Determine the (X, Y) coordinate at the center of the cell enclosing the given text.  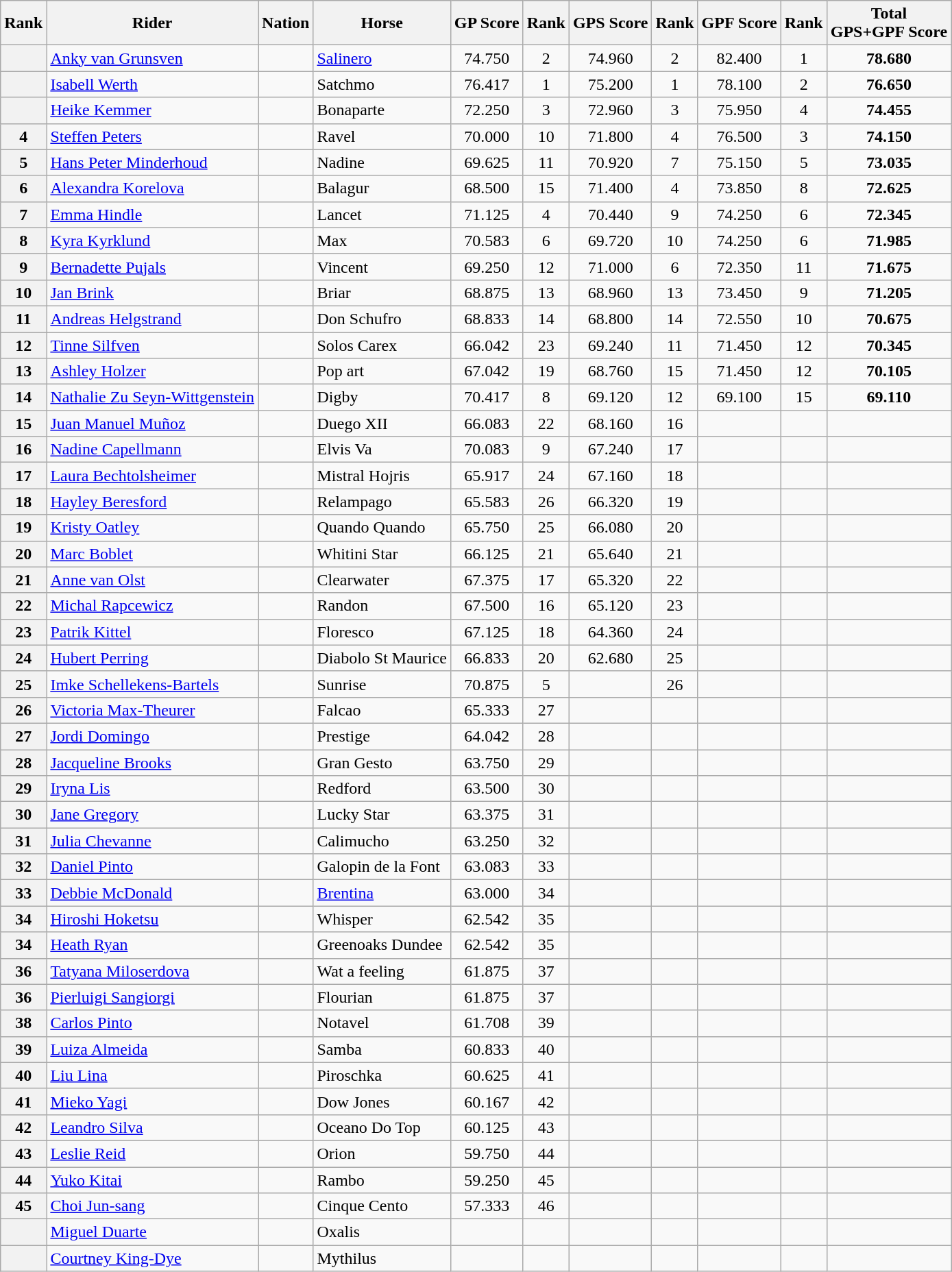
60.625 (487, 1075)
68.800 (610, 319)
Leslie Reid (152, 1153)
59.750 (487, 1153)
78.100 (739, 84)
68.960 (610, 293)
Randon (382, 606)
66.042 (487, 345)
Nathalie Zu Seyn-Wittgenstein (152, 397)
Julia Chevanne (152, 841)
73.035 (888, 162)
Mythilus (382, 1258)
76.417 (487, 84)
66.080 (610, 528)
Briar (382, 293)
38 (23, 1023)
67.160 (610, 476)
71.205 (888, 293)
74.455 (888, 110)
63.000 (487, 893)
67.125 (487, 632)
69.240 (610, 345)
Iryna Lis (152, 789)
66.833 (487, 658)
63.750 (487, 763)
Hayley Beresford (152, 502)
Michal Rapcewicz (152, 606)
Duego XII (382, 424)
Cinque Cento (382, 1206)
Luiza Almeida (152, 1049)
Debbie McDonald (152, 893)
72.550 (739, 319)
Kristy Oatley (152, 528)
65.333 (487, 710)
69.110 (888, 397)
70.083 (487, 450)
59.250 (487, 1179)
Jane Gregory (152, 815)
71.675 (888, 267)
65.750 (487, 528)
GP Score (487, 23)
67.500 (487, 606)
66.125 (487, 554)
68.833 (487, 319)
Bonaparte (382, 110)
Anne van Olst (152, 580)
Gran Gesto (382, 763)
Heath Ryan (152, 945)
Mieko Yagi (152, 1101)
Oceano Do Top (382, 1127)
Falcao (382, 710)
Anky van Grunsven (152, 58)
Wat a feeling (382, 971)
63.500 (487, 789)
Whisper (382, 919)
Choi Jun-sang (152, 1206)
GPS Score (610, 23)
72.250 (487, 110)
68.760 (610, 371)
74.150 (888, 136)
61.708 (487, 1023)
69.120 (610, 397)
70.345 (888, 345)
69.720 (610, 241)
Ashley Holzer (152, 371)
63.250 (487, 841)
63.375 (487, 815)
69.250 (487, 267)
Max (382, 241)
60.833 (487, 1049)
Pop art (382, 371)
Nadine Capellmann (152, 450)
70.920 (610, 162)
65.917 (487, 476)
72.350 (739, 267)
Jacqueline Brooks (152, 763)
Galopin de la Font (382, 867)
Daniel Pinto (152, 867)
72.625 (888, 188)
Hubert Perring (152, 658)
Whitini Star (382, 554)
Salinero (382, 58)
67.240 (610, 450)
GPF Score (739, 23)
64.042 (487, 736)
82.400 (739, 58)
64.360 (610, 632)
66.320 (610, 502)
71.985 (888, 241)
69.625 (487, 162)
Clearwater (382, 580)
Lancet (382, 215)
74.750 (487, 58)
Pierluigi Sangiorgi (152, 997)
73.850 (739, 188)
Rambo (382, 1179)
76.500 (739, 136)
Kyra Kyrklund (152, 241)
78.680 (888, 58)
Greenoaks Dundee (382, 945)
Relampago (382, 502)
46 (546, 1206)
75.950 (739, 110)
Floresco (382, 632)
Laura Bechtolsheimer (152, 476)
Courtney King-Dye (152, 1258)
57.333 (487, 1206)
Quando Quando (382, 528)
Oxalis (382, 1232)
Isabell Werth (152, 84)
Notavel (382, 1023)
65.583 (487, 502)
66.083 (487, 424)
Bernadette Pujals (152, 267)
71.400 (610, 188)
75.200 (610, 84)
Dow Jones (382, 1101)
63.083 (487, 867)
Hans Peter Minderhoud (152, 162)
Brentina (382, 893)
68.160 (610, 424)
65.320 (610, 580)
Liu Lina (152, 1075)
Heike Kemmer (152, 110)
Elvis Va (382, 450)
70.000 (487, 136)
70.583 (487, 241)
Vincent (382, 267)
Jordi Domingo (152, 736)
72.345 (888, 215)
68.875 (487, 293)
Emma Hindle (152, 215)
Horse (382, 23)
Rider (152, 23)
Miguel Duarte (152, 1232)
Redford (382, 789)
Lucky Star (382, 815)
Samba (382, 1049)
Alexandra Korelova (152, 188)
Imke Schellekens-Bartels (152, 684)
Prestige (382, 736)
Marc Boblet (152, 554)
Solos Carex (382, 345)
68.500 (487, 188)
Digby (382, 397)
65.640 (610, 554)
70.417 (487, 397)
70.675 (888, 319)
Juan Manuel Muñoz (152, 424)
Ravel (382, 136)
Nadine (382, 162)
70.875 (487, 684)
Piroschka (382, 1075)
74.960 (610, 58)
67.042 (487, 371)
Jan Brink (152, 293)
Calimucho (382, 841)
Sunrise (382, 684)
60.167 (487, 1101)
73.450 (739, 293)
Andreas Helgstrand (152, 319)
Victoria Max-Theurer (152, 710)
Total GPS+GPF Score (888, 23)
Patrik Kittel (152, 632)
72.960 (610, 110)
71.800 (610, 136)
62.680 (610, 658)
Nation (286, 23)
75.150 (739, 162)
60.125 (487, 1127)
Orion (382, 1153)
Leandro Silva (152, 1127)
Tinne Silfven (152, 345)
Balagur (382, 188)
70.105 (888, 371)
Don Schufro (382, 319)
70.440 (610, 215)
Steffen Peters (152, 136)
Diabolo St Maurice (382, 658)
Carlos Pinto (152, 1023)
71.125 (487, 215)
Hiroshi Hoketsu (152, 919)
Flourian (382, 997)
Tatyana Miloserdova (152, 971)
Mistral Hojris (382, 476)
67.375 (487, 580)
76.650 (888, 84)
Yuko Kitai (152, 1179)
71.000 (610, 267)
65.120 (610, 606)
69.100 (739, 397)
Satchmo (382, 84)
